Capture the cell that displays the provided text and extract its [X, Y] central coordinate. 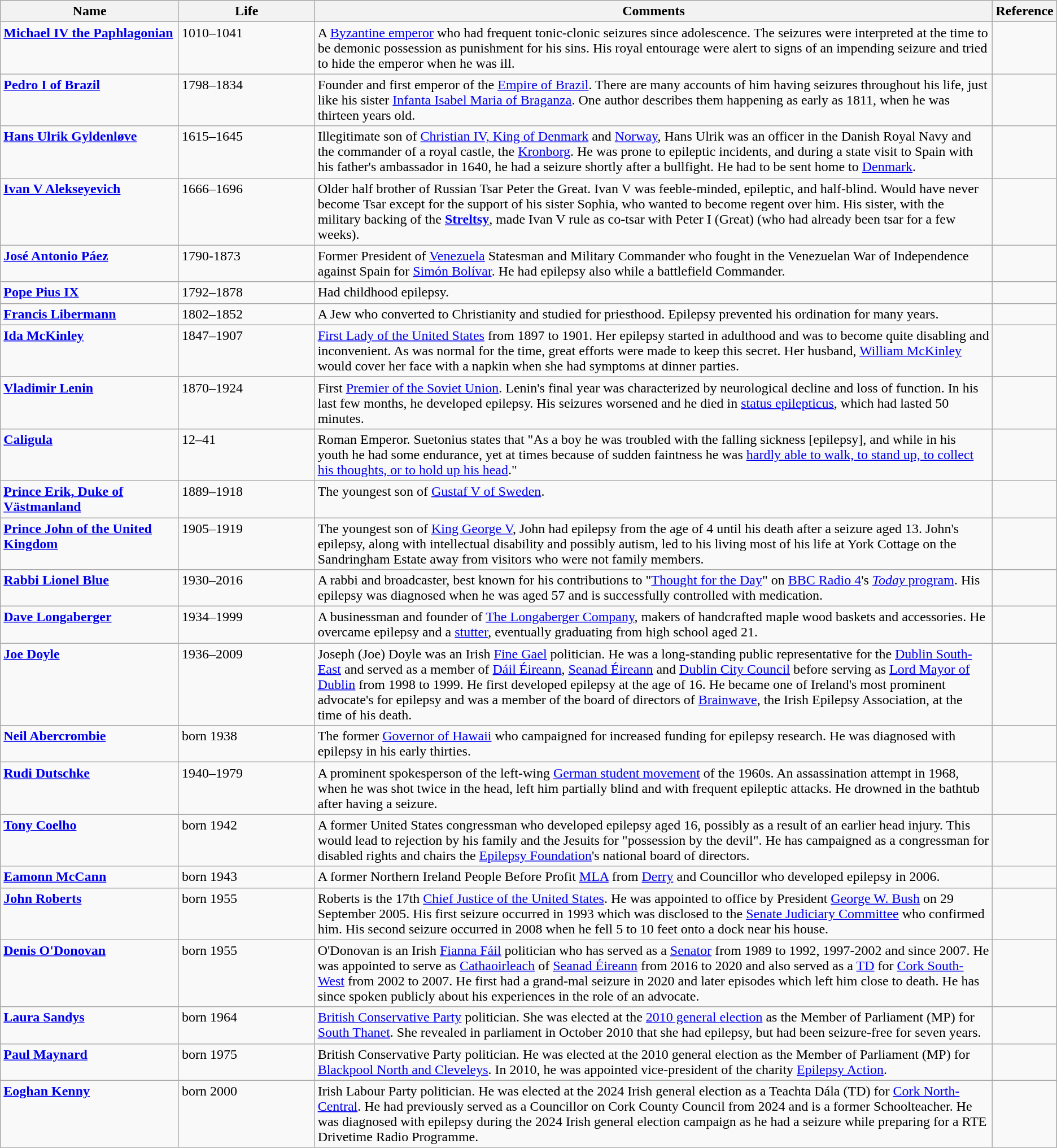
born 1975 [246, 1062]
Paul Maynard [90, 1062]
A former Northern Ireland People Before Profit MLA from Derry and Councillor who developed epilepsy in 2006. [654, 877]
Tony Coelho [90, 840]
A Jew who converted to Christianity and studied for priesthood. Epilepsy prevented his ordination for many years. [654, 314]
Pedro I of Brazil [90, 100]
1802–1852 [246, 314]
Name [90, 11]
Eoghan Kenny [90, 1114]
Reference [1024, 11]
Comments [654, 11]
1615–1645 [246, 152]
1790-1873 [246, 263]
1889–1918 [246, 499]
The former Governor of Hawaii who campaigned for increased funding for epilepsy research. He was diagnosed with epilepsy in his early thirties. [654, 744]
1940–1979 [246, 788]
Francis Libermann [90, 314]
1934–1999 [246, 625]
José Antonio Páez [90, 263]
1870–1924 [246, 403]
Ida McKinley [90, 351]
John Roberts [90, 914]
Caligula [90, 455]
born 1964 [246, 1025]
12–41 [246, 455]
1792–1878 [246, 293]
Dave Longaberger [90, 625]
Michael IV the Paphlagonian [90, 48]
Pope Pius IX [90, 293]
The youngest son of Gustaf V of Sweden. [654, 499]
Joe Doyle [90, 684]
1847–1907 [246, 351]
born 1943 [246, 877]
1666–1696 [246, 211]
born 2000 [246, 1114]
Laura Sandys [90, 1025]
Neil Abercrombie [90, 744]
Rudi Dutschke [90, 788]
Ivan V Alekseyevich [90, 211]
Denis O'Donovan [90, 974]
1936–2009 [246, 684]
Eamonn McCann [90, 877]
Vladimir Lenin [90, 403]
Prince Erik, Duke of Västmanland [90, 499]
Prince John of the United Kingdom [90, 543]
Rabbi Lionel Blue [90, 588]
1930–2016 [246, 588]
Hans Ulrik Gyldenløve [90, 152]
Life [246, 11]
born 1942 [246, 840]
born 1938 [246, 744]
1798–1834 [246, 100]
Had childhood epilepsy. [654, 293]
1010–1041 [246, 48]
1905–1919 [246, 543]
